Pinpoint the cell where the given text exists, returning its [x, y] midpoint coordinate. 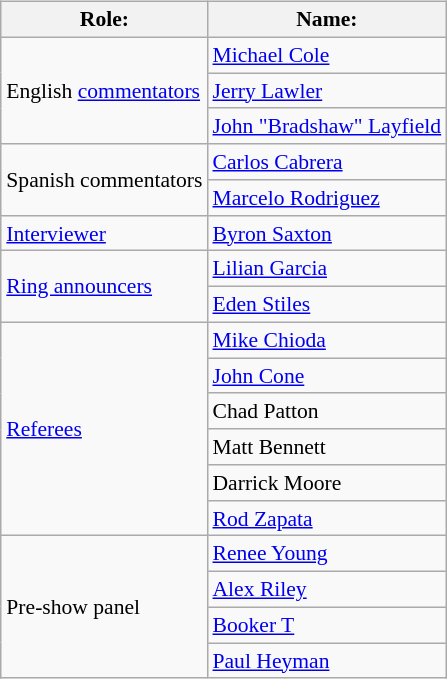
Renee Young [326, 554]
Jerry Lawler [326, 91]
Chad Patton [326, 411]
Paul Heyman [326, 661]
John Cone [326, 376]
Rod Zapata [326, 518]
Alex Riley [326, 590]
Carlos Cabrera [326, 162]
Lilian Garcia [326, 269]
Darrick Moore [326, 483]
Role: [104, 20]
Marcelo Rodriguez [326, 198]
Interviewer [104, 233]
Mike Chioda [326, 340]
Referees [104, 429]
Matt Bennett [326, 447]
Name: [326, 20]
English commentators [104, 90]
John "Bradshaw" Layfield [326, 126]
Spanish commentators [104, 180]
Eden Stiles [326, 305]
Booker T [326, 625]
Ring announcers [104, 286]
Michael Cole [326, 55]
Byron Saxton [326, 233]
Pre-show panel [104, 607]
